Detect which cell encompasses the target text, then output its (X, Y) center coordinate. 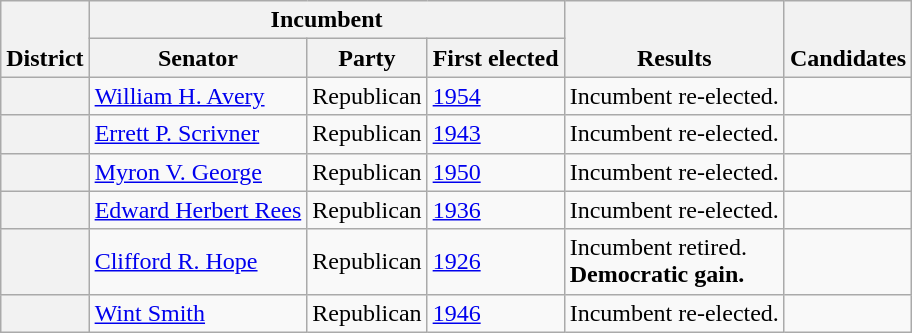
Clifford R. Hope (198, 262)
District (45, 39)
First elected (496, 58)
William H. Avery (198, 96)
Results (674, 39)
Errett P. Scrivner (198, 134)
1936 (496, 210)
1943 (496, 134)
Senator (198, 58)
Incumbent retired.Democratic gain. (674, 262)
Edward Herbert Rees (198, 210)
Candidates (848, 39)
Party (367, 58)
1954 (496, 96)
Incumbent (326, 20)
1950 (496, 172)
Myron V. George (198, 172)
1946 (496, 313)
1926 (496, 262)
Wint Smith (198, 313)
